Output the (x, y) coordinate of the center of the cell containing the given text.  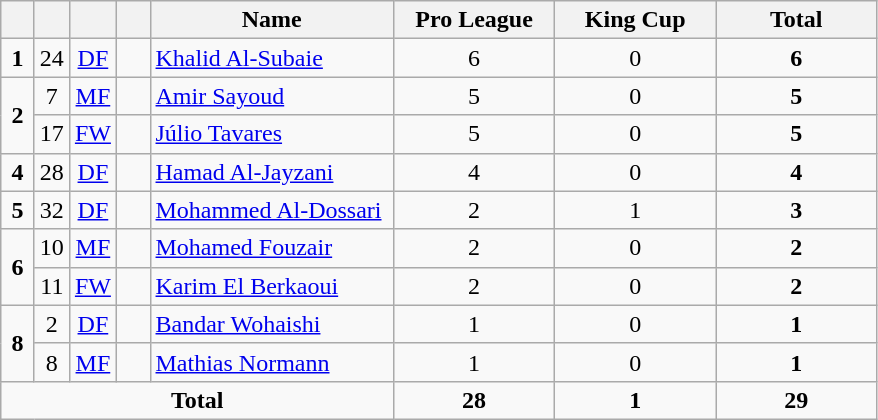
3 (796, 210)
17 (52, 134)
Mohammed Al-Dossari (272, 210)
29 (796, 400)
Mohamed Fouzair (272, 248)
Júlio Tavares (272, 134)
24 (52, 58)
Khalid Al-Subaie (272, 58)
Karim El Berkaoui (272, 286)
10 (52, 248)
32 (52, 210)
Pro League (474, 20)
Hamad Al-Jayzani (272, 172)
Mathias Normann (272, 362)
11 (52, 286)
King Cup (636, 20)
Name (272, 20)
7 (52, 96)
Bandar Wohaishi (272, 324)
Amir Sayoud (272, 96)
